Extract the (X, Y) coordinate from the center of the cell holding the provided text.  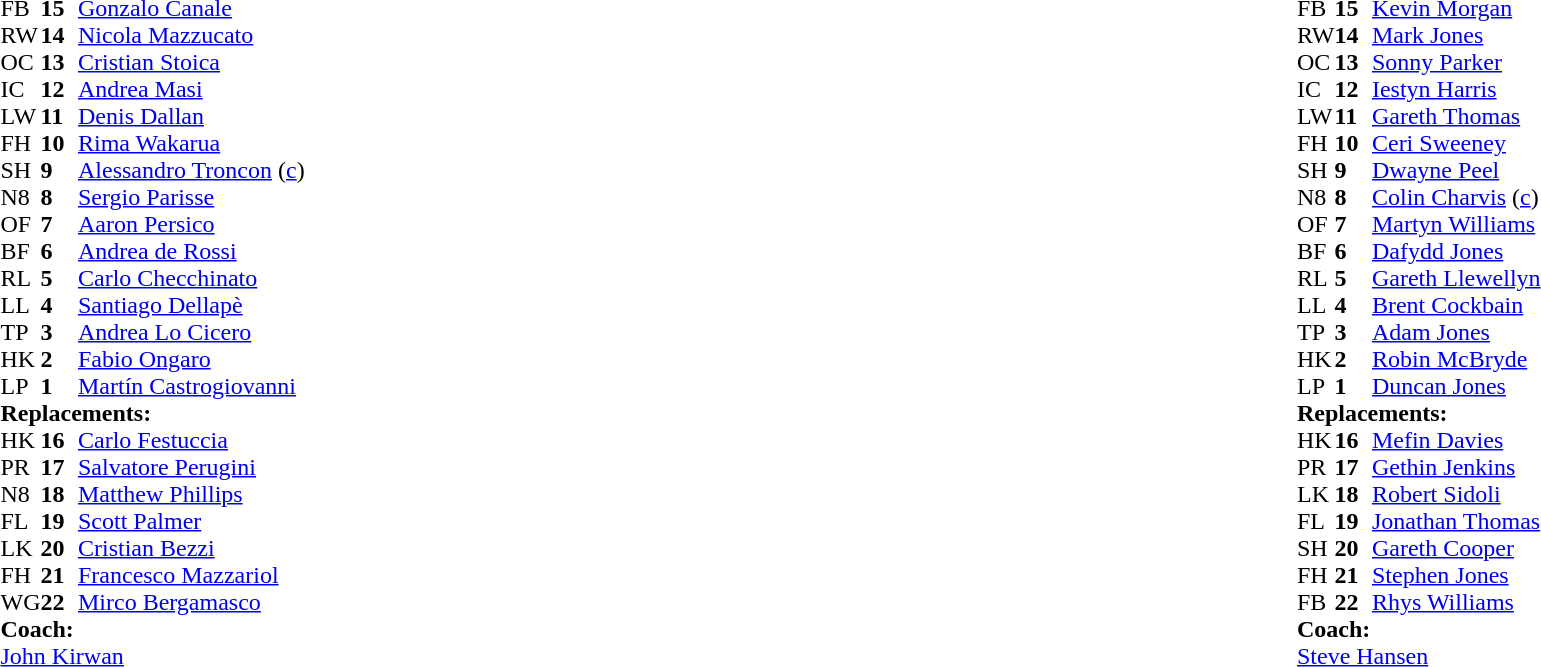
Martín Castrogiovanni (192, 386)
Fabio Ongaro (192, 360)
Mark Jones (1456, 36)
Salvatore Perugini (192, 468)
Carlo Checchinato (192, 278)
Sergio Parisse (192, 198)
Andrea Masi (192, 90)
FB (1316, 602)
Gethin Jenkins (1456, 468)
Rima Wakarua (192, 144)
Rhys Williams (1456, 602)
Duncan Jones (1456, 386)
Santiago Dellapè (192, 306)
Gareth Thomas (1456, 116)
Adam Jones (1456, 332)
Andrea Lo Cicero (192, 332)
Mirco Bergamasco (192, 602)
Denis Dallan (192, 116)
Alessandro Troncon (c) (192, 170)
Aaron Persico (192, 224)
Cristian Stoica (192, 62)
Sonny Parker (1456, 62)
Gareth Cooper (1456, 548)
Martyn Williams (1456, 224)
Dwayne Peel (1456, 170)
Carlo Festuccia (192, 440)
Scott Palmer (192, 522)
Nicola Mazzucato (192, 36)
Jonathan Thomas (1456, 522)
Gareth Llewellyn (1456, 278)
WG (20, 602)
Matthew Phillips (192, 494)
Francesco Mazzariol (192, 576)
Robert Sidoli (1456, 494)
Andrea de Rossi (192, 252)
Stephen Jones (1456, 576)
Brent Cockbain (1456, 306)
Cristian Bezzi (192, 548)
Robin McBryde (1456, 360)
Dafydd Jones (1456, 252)
Iestyn Harris (1456, 90)
Mefin Davies (1456, 440)
Colin Charvis (c) (1456, 198)
Ceri Sweeney (1456, 144)
